Identify which cell holds the provided text, then report its [x, y] central coordinate. 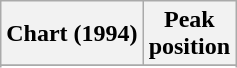
Chart (1994) [72, 34]
Peakposition [189, 34]
